Provide the [X, Y] coordinate of the cell's center where the given text is located.  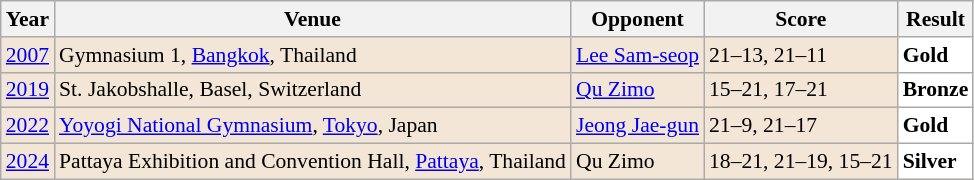
2024 [28, 162]
Yoyogi National Gymnasium, Tokyo, Japan [312, 126]
Result [936, 19]
Score [801, 19]
Pattaya Exhibition and Convention Hall, Pattaya, Thailand [312, 162]
Gymnasium 1, Bangkok, Thailand [312, 55]
Venue [312, 19]
Lee Sam-seop [638, 55]
18–21, 21–19, 15–21 [801, 162]
St. Jakobshalle, Basel, Switzerland [312, 90]
Jeong Jae-gun [638, 126]
21–13, 21–11 [801, 55]
15–21, 17–21 [801, 90]
Bronze [936, 90]
2022 [28, 126]
Opponent [638, 19]
2019 [28, 90]
21–9, 21–17 [801, 126]
2007 [28, 55]
Year [28, 19]
Silver [936, 162]
